Return the (X, Y) coordinate for the center point of the cell that contains the specified text.  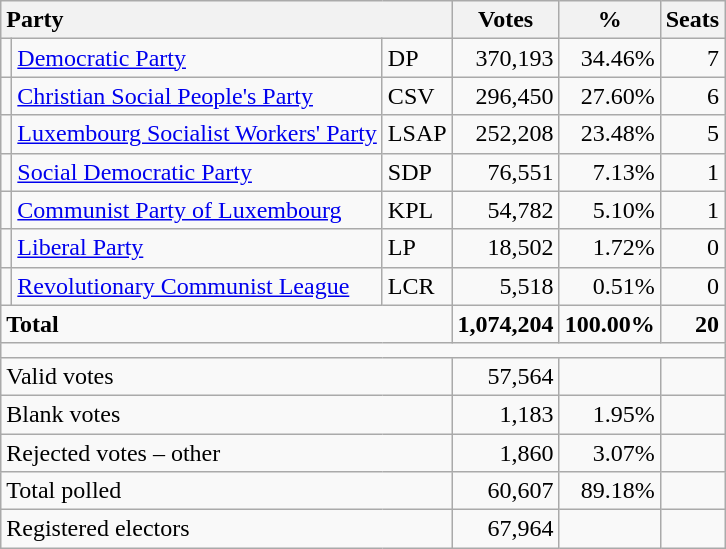
Christian Social People's Party (198, 96)
Revolutionary Communist League (198, 286)
18,502 (506, 248)
3.07% (610, 453)
34.46% (610, 58)
60,607 (506, 491)
7.13% (610, 172)
Valid votes (226, 376)
67,964 (506, 529)
7 (692, 58)
0.51% (610, 286)
89.18% (610, 491)
1,183 (506, 414)
252,208 (506, 134)
Party (226, 20)
LP (417, 248)
6 (692, 96)
Total polled (226, 491)
SDP (417, 172)
5 (692, 134)
5,518 (506, 286)
1,074,204 (506, 324)
KPL (417, 210)
57,564 (506, 376)
Democratic Party (198, 58)
Rejected votes – other (226, 453)
100.00% (610, 324)
296,450 (506, 96)
1.95% (610, 414)
Seats (692, 20)
54,782 (506, 210)
Total (226, 324)
370,193 (506, 58)
Social Democratic Party (198, 172)
1.72% (610, 248)
Luxembourg Socialist Workers' Party (198, 134)
Communist Party of Luxembourg (198, 210)
LCR (417, 286)
% (610, 20)
LSAP (417, 134)
Votes (506, 20)
Liberal Party (198, 248)
20 (692, 324)
27.60% (610, 96)
5.10% (610, 210)
1,860 (506, 453)
DP (417, 58)
Blank votes (226, 414)
CSV (417, 96)
76,551 (506, 172)
Registered electors (226, 529)
23.48% (610, 134)
